Scan for the cell matching the given text and deliver its (x, y) coordinate at center. 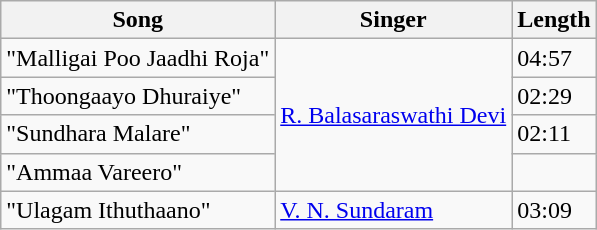
R. Balasaraswathi Devi (394, 115)
04:57 (554, 58)
Length (554, 20)
"Malligai Poo Jaadhi Roja" (138, 58)
V. N. Sundaram (394, 210)
"Thoongaayo Dhuraiye" (138, 96)
Singer (394, 20)
"Sundhara Malare" (138, 134)
Song (138, 20)
"Ulagam Ithuthaano" (138, 210)
02:29 (554, 96)
02:11 (554, 134)
03:09 (554, 210)
"Ammaa Vareero" (138, 172)
